For the text-containing cell, return its midpoint in (x, y) coordinate format. 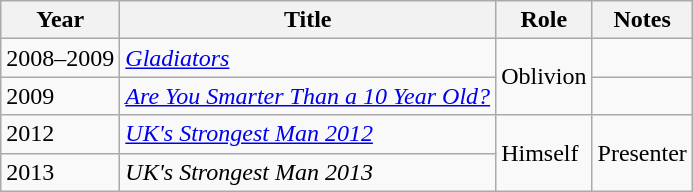
2013 (60, 172)
Oblivion (544, 77)
Role (544, 20)
Are You Smarter Than a 10 Year Old? (308, 96)
Gladiators (308, 58)
UK's Strongest Man 2013 (308, 172)
2009 (60, 96)
Year (60, 20)
Himself (544, 153)
UK's Strongest Man 2012 (308, 134)
Presenter (642, 153)
2008–2009 (60, 58)
Title (308, 20)
Notes (642, 20)
2012 (60, 134)
